Search for the cell housing the specified text and yield its (x, y) center coordinate. 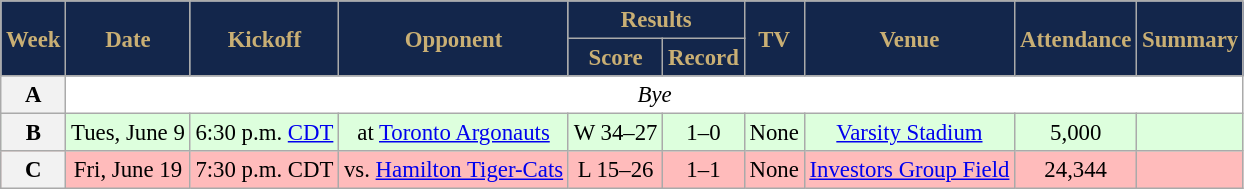
Score (615, 58)
Investors Group Field (910, 170)
Record (704, 58)
Varsity Stadium (910, 133)
Week (34, 38)
Venue (910, 38)
C (34, 170)
W 34–27 (615, 133)
1–0 (704, 133)
Attendance (1076, 38)
Tues, June 9 (128, 133)
at Toronto Argonauts (454, 133)
Fri, June 19 (128, 170)
L 15–26 (615, 170)
24,344 (1076, 170)
6:30 p.m. CDT (264, 133)
vs. Hamilton Tiger-Cats (454, 170)
Kickoff (264, 38)
5,000 (1076, 133)
1–1 (704, 170)
Opponent (454, 38)
Bye (655, 95)
B (34, 133)
Results (656, 20)
7:30 p.m. CDT (264, 170)
TV (774, 38)
Summary (1190, 38)
Date (128, 38)
A (34, 95)
